Detect which cell encompasses the target text, then output its (x, y) center coordinate. 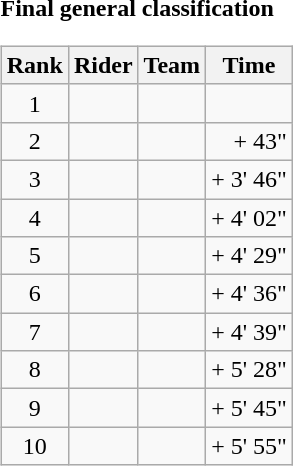
+ 3' 46" (250, 179)
+ 5' 55" (250, 446)
Time (250, 65)
5 (34, 256)
+ 4' 02" (250, 217)
3 (34, 179)
+ 4' 36" (250, 294)
+ 5' 45" (250, 408)
6 (34, 294)
+ 43" (250, 141)
7 (34, 332)
10 (34, 446)
+ 5' 28" (250, 370)
4 (34, 217)
1 (34, 103)
8 (34, 370)
Rider (103, 65)
2 (34, 141)
Team (172, 65)
Rank (34, 65)
+ 4' 39" (250, 332)
9 (34, 408)
+ 4' 29" (250, 256)
